Determine the (x, y) coordinate at the center of the cell enclosing the given text.  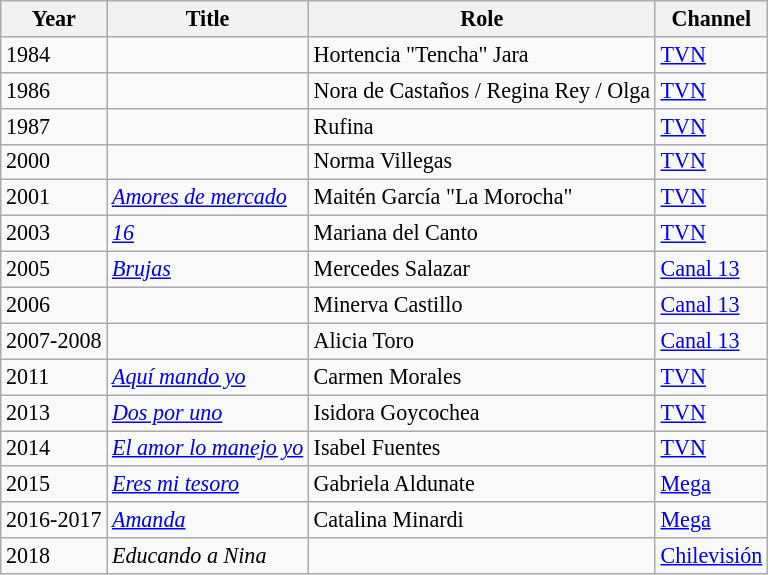
Alicia Toro (482, 341)
1986 (54, 90)
Carmen Morales (482, 377)
Role (482, 18)
Isidora Goycochea (482, 412)
Mariana del Canto (482, 233)
Dos por uno (208, 412)
2000 (54, 162)
2015 (54, 484)
2014 (54, 448)
Hortencia "Tencha" Jara (482, 54)
2001 (54, 198)
Brujas (208, 269)
Maitén García "La Morocha" (482, 198)
Gabriela Aldunate (482, 484)
Title (208, 18)
Norma Villegas (482, 162)
Isabel Fuentes (482, 448)
2005 (54, 269)
Rufina (482, 126)
2003 (54, 233)
Aquí mando yo (208, 377)
2018 (54, 556)
2013 (54, 412)
Chilevisión (711, 556)
Educando a Nina (208, 556)
Minerva Castillo (482, 305)
2006 (54, 305)
2007-2008 (54, 341)
Channel (711, 18)
16 (208, 233)
Eres mi tesoro (208, 484)
1984 (54, 54)
Mercedes Salazar (482, 269)
Year (54, 18)
Catalina Minardi (482, 520)
Amores de mercado (208, 198)
Nora de Castaños / Regina Rey / Olga (482, 90)
Amanda (208, 520)
1987 (54, 126)
El amor lo manejo yo (208, 448)
2011 (54, 377)
2016-2017 (54, 520)
